Determine the (X, Y) coordinate at the center of the cell enclosing the given text.  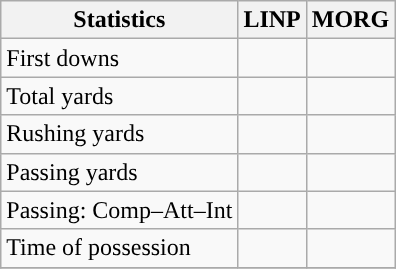
Time of possession (120, 248)
Rushing yards (120, 134)
Passing yards (120, 172)
MORG (350, 20)
LINP (272, 20)
Passing: Comp–Att–Int (120, 210)
Total yards (120, 96)
First downs (120, 58)
Statistics (120, 20)
